Return the (x, y) coordinate for the center point of the cell that contains the specified text.  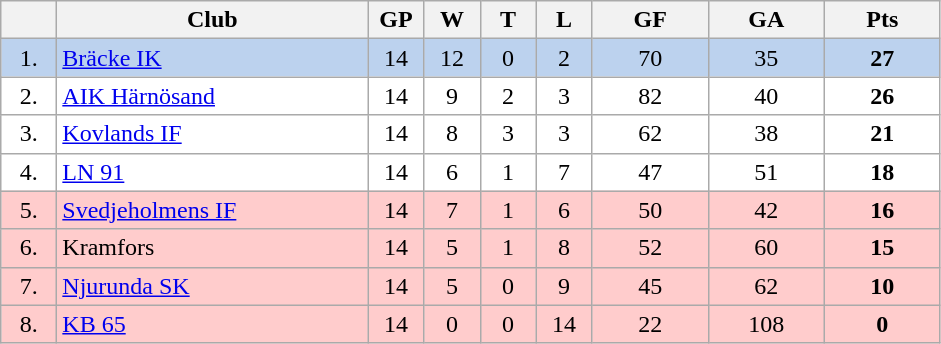
Kramfors (212, 248)
LN 91 (212, 172)
1. (29, 58)
38 (766, 134)
18 (882, 172)
6. (29, 248)
35 (766, 58)
3. (29, 134)
47 (650, 172)
108 (766, 324)
8. (29, 324)
21 (882, 134)
50 (650, 210)
5. (29, 210)
Bräcke IK (212, 58)
7. (29, 286)
42 (766, 210)
GA (766, 20)
W (452, 20)
40 (766, 96)
52 (650, 248)
12 (452, 58)
GP (396, 20)
4. (29, 172)
15 (882, 248)
Kovlands IF (212, 134)
Njurunda SK (212, 286)
T (508, 20)
82 (650, 96)
Svedjeholmens IF (212, 210)
L (564, 20)
22 (650, 324)
27 (882, 58)
26 (882, 96)
45 (650, 286)
KB 65 (212, 324)
60 (766, 248)
2. (29, 96)
16 (882, 210)
Club (212, 20)
10 (882, 286)
51 (766, 172)
Pts (882, 20)
70 (650, 58)
AIK Härnösand (212, 96)
GF (650, 20)
